Detect which cell encompasses the target text, then output its [X, Y] center coordinate. 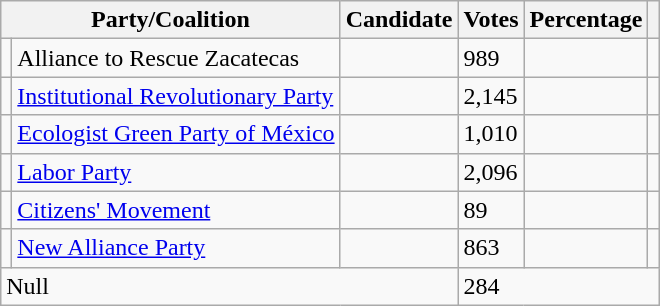
Percentage [586, 20]
Alliance to Rescue Zacatecas [176, 58]
2,145 [491, 96]
2,096 [491, 172]
Votes [491, 20]
New Alliance Party [176, 248]
Null [230, 286]
89 [491, 210]
Citizens' Movement [176, 210]
Institutional Revolutionary Party [176, 96]
989 [491, 58]
Party/Coalition [170, 20]
863 [491, 248]
Ecologist Green Party of México [176, 134]
Candidate [399, 20]
1,010 [491, 134]
Labor Party [176, 172]
284 [558, 286]
